Capture the cell that displays the provided text and extract its (X, Y) central coordinate. 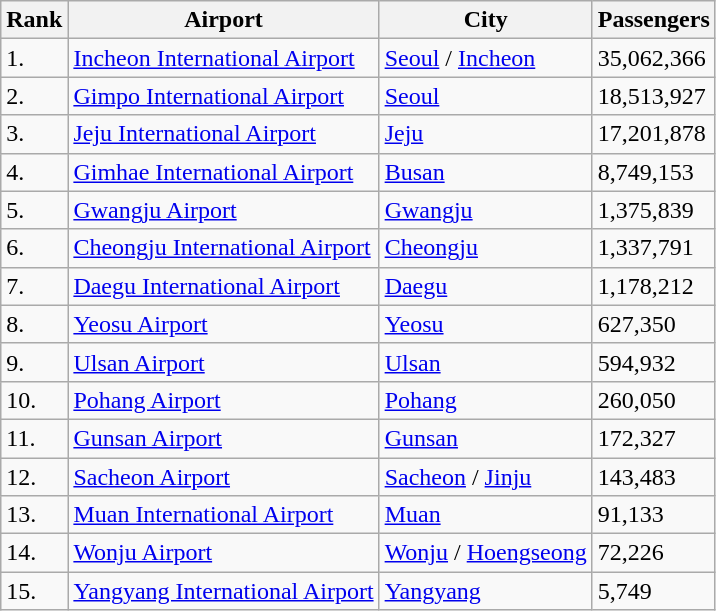
8,749,153 (654, 172)
1,375,839 (654, 210)
Sacheon / Jinju (486, 477)
Gunsan (486, 438)
10. (34, 400)
1. (34, 58)
Busan (486, 172)
Yeosu Airport (224, 324)
15. (34, 591)
143,483 (654, 477)
Yangyang (486, 591)
2. (34, 96)
Wonju Airport (224, 553)
Gwangju (486, 210)
Daegu International Airport (224, 286)
Pohang (486, 400)
3. (34, 134)
72,226 (654, 553)
Jeju (486, 134)
172,327 (654, 438)
Ulsan Airport (224, 362)
Wonju / Hoengseong (486, 553)
14. (34, 553)
Rank (34, 20)
5,749 (654, 591)
Gunsan Airport (224, 438)
Seoul / Incheon (486, 58)
1,337,791 (654, 248)
Gimhae International Airport (224, 172)
Cheongju International Airport (224, 248)
Jeju International Airport (224, 134)
Airport (224, 20)
Incheon International Airport (224, 58)
6. (34, 248)
13. (34, 515)
Yeosu (486, 324)
Passengers (654, 20)
17,201,878 (654, 134)
Daegu (486, 286)
7. (34, 286)
5. (34, 210)
1,178,212 (654, 286)
4. (34, 172)
627,350 (654, 324)
Muan International Airport (224, 515)
35,062,366 (654, 58)
91,133 (654, 515)
Yangyang International Airport (224, 591)
Gwangju Airport (224, 210)
Cheongju (486, 248)
Gimpo International Airport (224, 96)
11. (34, 438)
City (486, 20)
12. (34, 477)
18,513,927 (654, 96)
Pohang Airport (224, 400)
Sacheon Airport (224, 477)
Seoul (486, 96)
260,050 (654, 400)
8. (34, 324)
Ulsan (486, 362)
594,932 (654, 362)
9. (34, 362)
Muan (486, 515)
